Find where the given text appears and provide that cell's center as (x, y) coordinate. 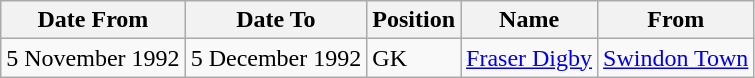
Fraser Digby (530, 58)
Date From (93, 20)
GK (414, 58)
Swindon Town (676, 58)
From (676, 20)
5 November 1992 (93, 58)
5 December 1992 (276, 58)
Position (414, 20)
Name (530, 20)
Date To (276, 20)
